Search for the cell housing the specified text and yield its (x, y) center coordinate. 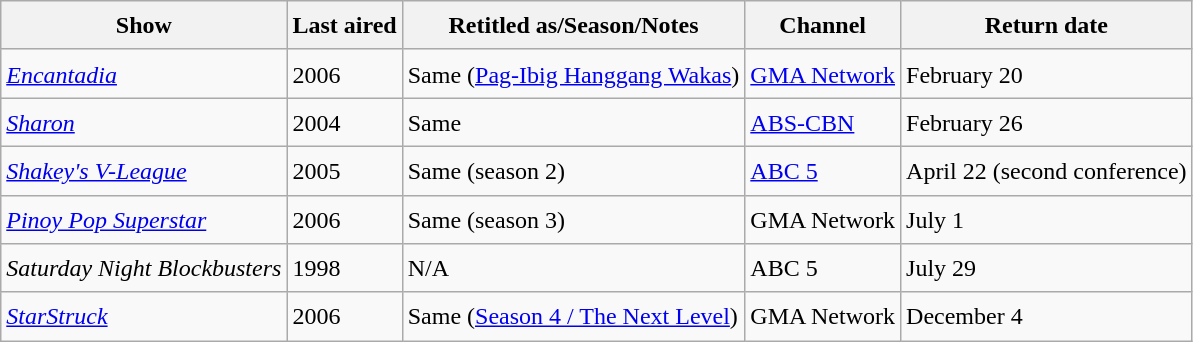
Pinoy Pop Superstar (144, 220)
Same (Pag-Ibig Hanggang Wakas) (574, 74)
Show (144, 26)
July 1 (1047, 220)
Same (season 3) (574, 220)
Same (Season 4 / The Next Level) (574, 316)
Last aired (344, 26)
2004 (344, 122)
Encantadia (144, 74)
Same (season 2) (574, 170)
StarStruck (144, 316)
Shakey's V-League (144, 170)
Same (574, 122)
February 20 (1047, 74)
2005 (344, 170)
July 29 (1047, 268)
ABS-CBN (823, 122)
April 22 (second conference) (1047, 170)
Sharon (144, 122)
Retitled as/Season/Notes (574, 26)
Channel (823, 26)
Return date (1047, 26)
February 26 (1047, 122)
1998 (344, 268)
N/A (574, 268)
Saturday Night Blockbusters (144, 268)
December 4 (1047, 316)
